Return the [X, Y] coordinate for the center point of the cell that contains the specified text.  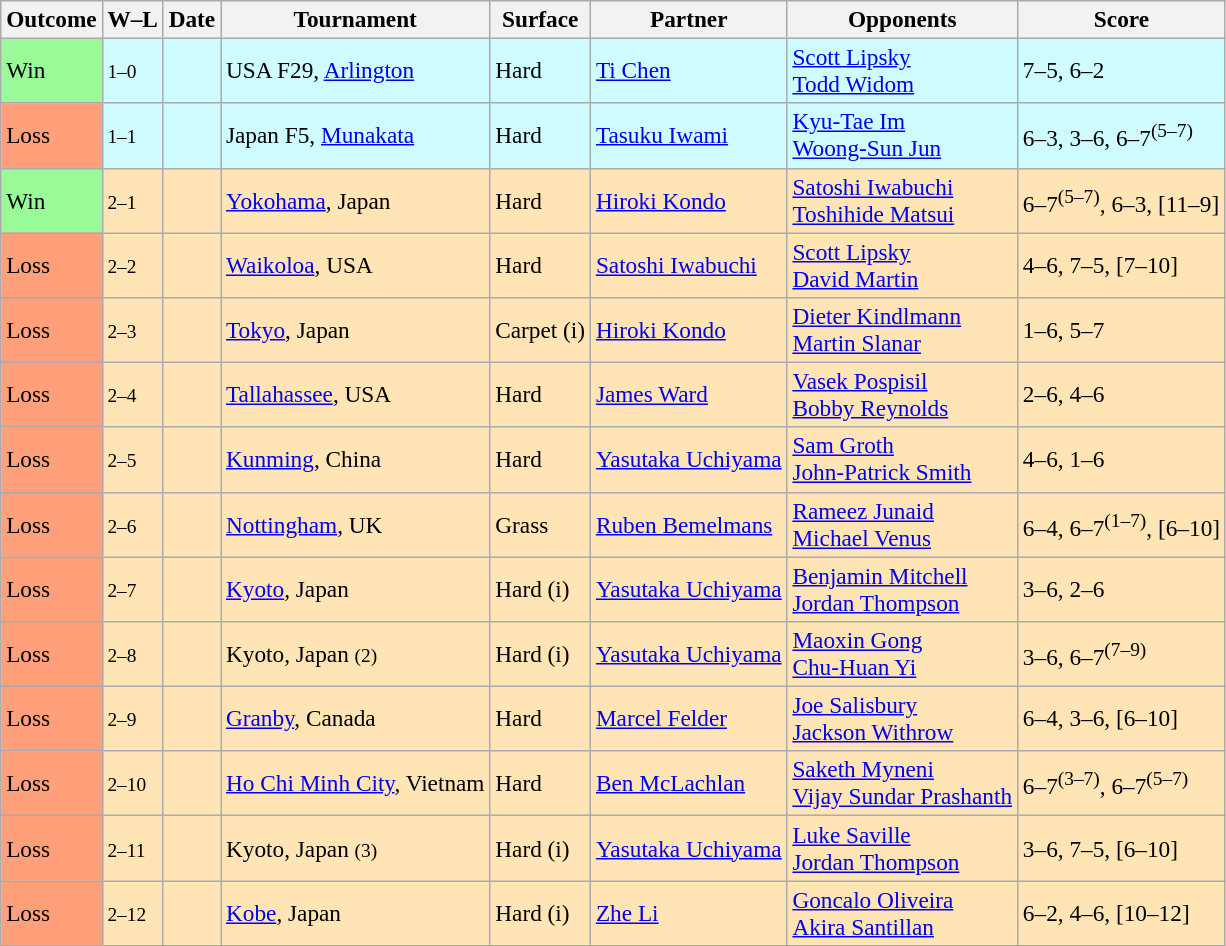
3–6, 6–7(7–9) [1121, 654]
2–8 [132, 654]
2–10 [132, 784]
Grass [540, 524]
Ben McLachlan [688, 784]
Joe Salisbury Jackson Withrow [902, 718]
2–9 [132, 718]
Satoshi Iwabuchi [688, 264]
2–12 [132, 912]
Date [192, 19]
Zhe Li [688, 912]
Tallahassee, USA [356, 394]
6–2, 4–6, [10–12] [1121, 912]
4–6, 1–6 [1121, 460]
Kunming, China [356, 460]
3–6, 2–6 [1121, 588]
Carpet (i) [540, 330]
Vasek Pospisil Bobby Reynolds [902, 394]
Satoshi Iwabuchi Toshihide Matsui [902, 200]
Kyoto, Japan (2) [356, 654]
Kyoto, Japan [356, 588]
Tokyo, Japan [356, 330]
Dieter Kindlmann Martin Slanar [902, 330]
2–2 [132, 264]
2–11 [132, 848]
Scott Lipsky David Martin [902, 264]
2–5 [132, 460]
6–7(5–7), 6–3, [11–9] [1121, 200]
3–6, 7–5, [6–10] [1121, 848]
Scott Lipsky Todd Widom [902, 70]
Ti Chen [688, 70]
Marcel Felder [688, 718]
Granby, Canada [356, 718]
1–6, 5–7 [1121, 330]
2–3 [132, 330]
6–4, 3–6, [6–10] [1121, 718]
Partner [688, 19]
Goncalo Oliveira Akira Santillan [902, 912]
Waikoloa, USA [356, 264]
Rameez Junaid Michael Venus [902, 524]
Outcome [52, 19]
Ruben Bemelmans [688, 524]
Opponents [902, 19]
Yokohama, Japan [356, 200]
6–4, 6–7(1–7), [6–10] [1121, 524]
W–L [132, 19]
Kyoto, Japan (3) [356, 848]
Kyu-Tae Im Woong-Sun Jun [902, 136]
2–6, 4–6 [1121, 394]
Score [1121, 19]
Nottingham, UK [356, 524]
6–7(3–7), 6–7(5–7) [1121, 784]
2–4 [132, 394]
2–1 [132, 200]
Benjamin Mitchell Jordan Thompson [902, 588]
Japan F5, Munakata [356, 136]
1–1 [132, 136]
7–5, 6–2 [1121, 70]
Ho Chi Minh City, Vietnam [356, 784]
2–7 [132, 588]
2–6 [132, 524]
Sam Groth John-Patrick Smith [902, 460]
James Ward [688, 394]
Kobe, Japan [356, 912]
1–0 [132, 70]
Saketh Myneni Vijay Sundar Prashanth [902, 784]
USA F29, Arlington [356, 70]
4–6, 7–5, [7–10] [1121, 264]
Maoxin Gong Chu-Huan Yi [902, 654]
6–3, 3–6, 6–7(5–7) [1121, 136]
Tasuku Iwami [688, 136]
Surface [540, 19]
Tournament [356, 19]
Luke Saville Jordan Thompson [902, 848]
